Pinpoint the cell where the given text exists, returning its (X, Y) midpoint coordinate. 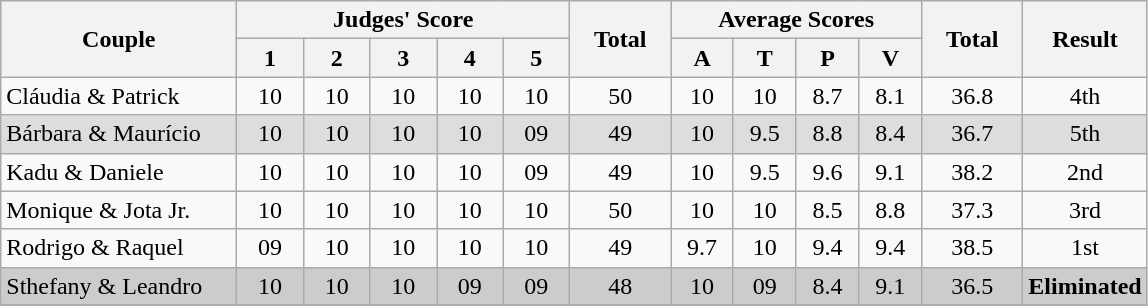
8.7 (828, 96)
38.5 (972, 248)
2nd (1085, 172)
3rd (1085, 210)
T (764, 58)
A (702, 58)
36.7 (972, 134)
1 (270, 58)
5th (1085, 134)
Cláudia & Patrick (119, 96)
38.2 (972, 172)
4th (1085, 96)
8.1 (890, 96)
36.8 (972, 96)
2 (336, 58)
9.6 (828, 172)
P (828, 58)
Judges' Score (404, 20)
Sthefany & Leandro (119, 286)
37.3 (972, 210)
V (890, 58)
Monique & Jota Jr. (119, 210)
Kadu & Daniele (119, 172)
Bárbara & Maurício (119, 134)
Couple (119, 39)
1st (1085, 248)
Average Scores (796, 20)
48 (620, 286)
Result (1085, 39)
4 (470, 58)
Eliminated (1085, 286)
9.7 (702, 248)
3 (404, 58)
5 (536, 58)
8.5 (828, 210)
36.5 (972, 286)
Rodrigo & Raquel (119, 248)
